Capture the cell that displays the provided text and extract its (x, y) central coordinate. 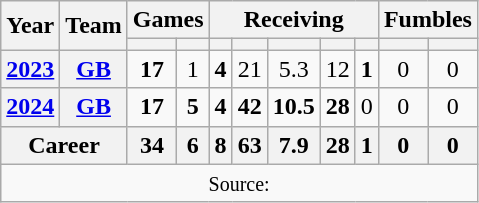
Career (64, 145)
Year (30, 26)
2023 (30, 69)
7.9 (294, 145)
8 (220, 145)
Team (94, 26)
12 (338, 69)
34 (152, 145)
10.5 (294, 107)
Games (168, 20)
Fumbles (428, 20)
5.3 (294, 69)
2024 (30, 107)
6 (193, 145)
21 (250, 69)
63 (250, 145)
42 (250, 107)
Receiving (294, 20)
Source: (240, 183)
5 (193, 107)
